Output the [x, y] coordinate of the center of the cell containing the given text.  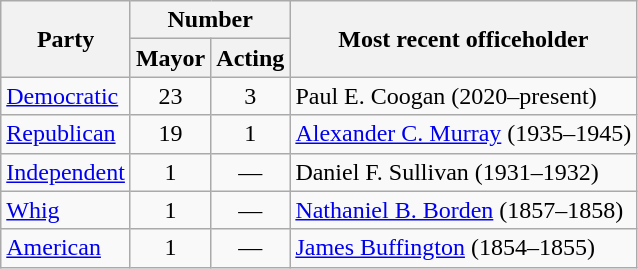
Alexander C. Murray (1935–1945) [464, 134]
American [66, 248]
Number [210, 20]
Whig [66, 210]
Nathaniel B. Borden (1857–1858) [464, 210]
3 [250, 96]
Paul E. Coogan (2020–present) [464, 96]
Mayor [170, 58]
19 [170, 134]
Party [66, 39]
Republican [66, 134]
Daniel F. Sullivan (1931–1932) [464, 172]
Independent [66, 172]
Democratic [66, 96]
23 [170, 96]
Most recent officeholder [464, 39]
Acting [250, 58]
James Buffington (1854–1855) [464, 248]
